Provide the [x, y] coordinate of the cell's center where the given text is located.  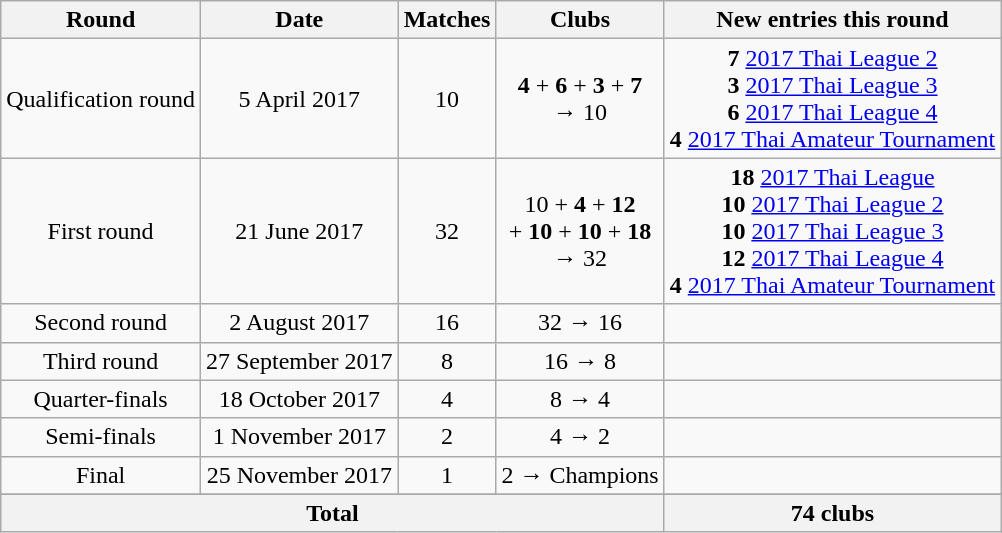
Third round [101, 361]
2 → Champions [580, 475]
5 April 2017 [299, 98]
Round [101, 20]
Qualification round [101, 98]
4 + 6 + 3 + 7→ 10 [580, 98]
4 [447, 399]
Matches [447, 20]
10 [447, 98]
Date [299, 20]
8 [447, 361]
Clubs [580, 20]
25 November 2017 [299, 475]
First round [101, 231]
Quarter-finals [101, 399]
27 September 2017 [299, 361]
16 → 8 [580, 361]
Semi-finals [101, 437]
1 November 2017 [299, 437]
2 August 2017 [299, 323]
2 [447, 437]
32 [447, 231]
10 + 4 + 12+ 10 + 10 + 18→ 32 [580, 231]
32 → 16 [580, 323]
21 June 2017 [299, 231]
18 October 2017 [299, 399]
New entries this round [832, 20]
Total [332, 513]
74 clubs [832, 513]
8 → 4 [580, 399]
1 [447, 475]
16 [447, 323]
18 2017 Thai League10 2017 Thai League 210 2017 Thai League 312 2017 Thai League 44 2017 Thai Amateur Tournament [832, 231]
Second round [101, 323]
4 → 2 [580, 437]
Final [101, 475]
7 2017 Thai League 23 2017 Thai League 36 2017 Thai League 44 2017 Thai Amateur Tournament [832, 98]
